Detect which cell encompasses the target text, then output its [X, Y] center coordinate. 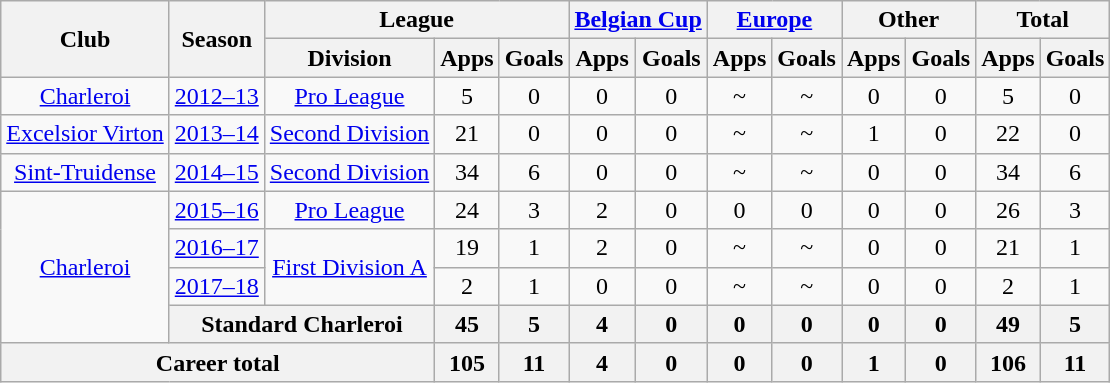
2012–13 [216, 96]
Club [85, 39]
Season [216, 39]
Sint-Truidense [85, 172]
Other [909, 20]
Excelsior Virton [85, 134]
106 [1008, 362]
24 [467, 210]
2014–15 [216, 172]
45 [467, 324]
Standard Charleroi [302, 324]
2015–16 [216, 210]
22 [1008, 134]
Total [1043, 20]
Belgian Cup [638, 20]
Division [349, 58]
49 [1008, 324]
19 [467, 248]
First Division A [349, 267]
105 [467, 362]
Europe [774, 20]
26 [1008, 210]
Career total [218, 362]
League [416, 20]
2013–14 [216, 134]
2017–18 [216, 286]
2016–17 [216, 248]
